Return [x, y] of the center of cell containing provided text 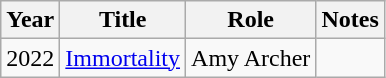
Immortality [123, 58]
Notes [350, 20]
Amy Archer [251, 58]
2022 [30, 58]
Role [251, 20]
Title [123, 20]
Year [30, 20]
